Pinpoint the cell where the given text exists, returning its (X, Y) midpoint coordinate. 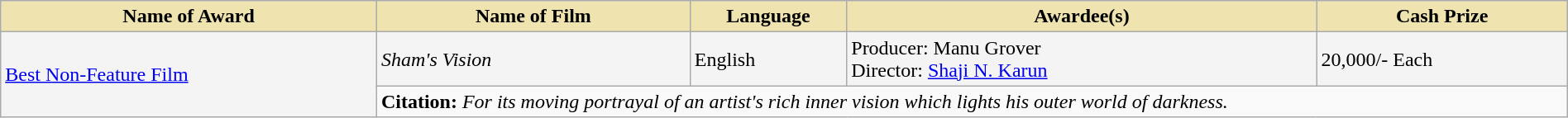
Citation: For its moving portrayal of an artist's rich inner vision which lights his outer world of darkness. (972, 101)
English (767, 59)
Sham's Vision (533, 59)
Cash Prize (1442, 17)
Awardee(s) (1082, 17)
Name of Film (533, 17)
Best Non-Feature Film (189, 74)
Producer: Manu GroverDirector: Shaji N. Karun (1082, 59)
20,000/- Each (1442, 59)
Name of Award (189, 17)
Language (767, 17)
